Find where the given text appears and provide that cell's center as [X, Y] coordinate. 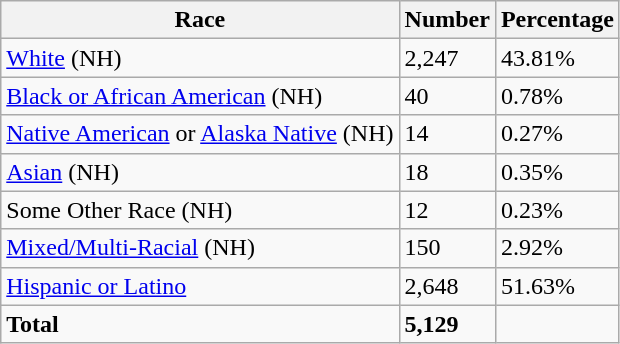
5,129 [447, 324]
Asian (NH) [200, 172]
18 [447, 172]
0.23% [557, 210]
Mixed/Multi-Racial (NH) [200, 248]
150 [447, 248]
40 [447, 96]
51.63% [557, 286]
0.35% [557, 172]
2,247 [447, 58]
0.78% [557, 96]
Total [200, 324]
Number [447, 20]
43.81% [557, 58]
Hispanic or Latino [200, 286]
Native American or Alaska Native (NH) [200, 134]
14 [447, 134]
2.92% [557, 248]
2,648 [447, 286]
0.27% [557, 134]
12 [447, 210]
Black or African American (NH) [200, 96]
White (NH) [200, 58]
Some Other Race (NH) [200, 210]
Percentage [557, 20]
Race [200, 20]
